Locate the cell with the specified text and output its (X, Y) center coordinate. 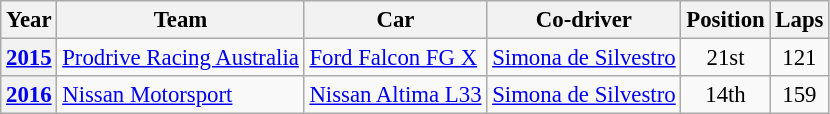
Prodrive Racing Australia (180, 58)
21st (726, 58)
Position (726, 20)
2015 (29, 58)
Nissan Motorsport (180, 95)
Laps (800, 20)
Team (180, 20)
121 (800, 58)
Year (29, 20)
Ford Falcon FG X (396, 58)
14th (726, 95)
Co-driver (584, 20)
159 (800, 95)
2016 (29, 95)
Car (396, 20)
Nissan Altima L33 (396, 95)
